Return the (x, y) coordinate for the center point of the cell that contains the specified text.  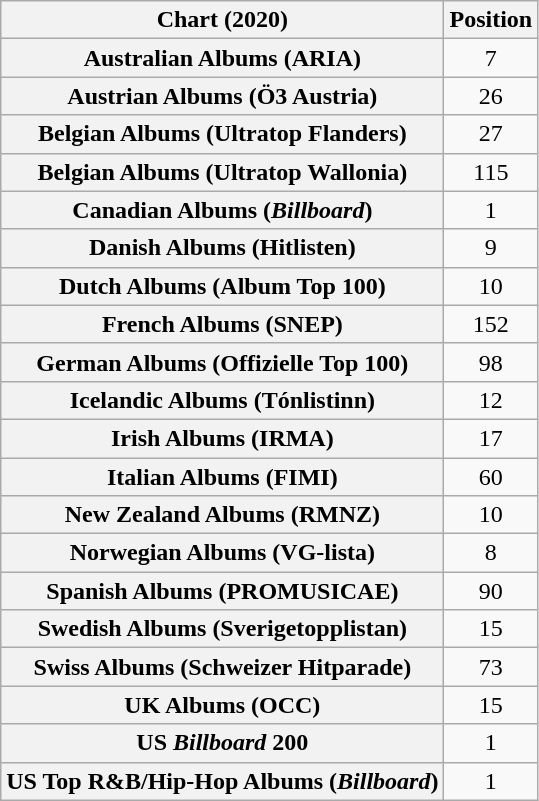
Spanish Albums (PROMUSICAE) (222, 591)
Belgian Albums (Ultratop Flanders) (222, 134)
Austrian Albums (Ö3 Austria) (222, 96)
Canadian Albums (Billboard) (222, 210)
17 (491, 438)
Irish Albums (IRMA) (222, 438)
12 (491, 400)
115 (491, 172)
90 (491, 591)
US Billboard 200 (222, 743)
Norwegian Albums (VG-lista) (222, 553)
UK Albums (OCC) (222, 705)
8 (491, 553)
73 (491, 667)
27 (491, 134)
Swiss Albums (Schweizer Hitparade) (222, 667)
Chart (2020) (222, 20)
Swedish Albums (Sverigetopplistan) (222, 629)
New Zealand Albums (RMNZ) (222, 515)
26 (491, 96)
Belgian Albums (Ultratop Wallonia) (222, 172)
9 (491, 248)
Position (491, 20)
German Albums (Offizielle Top 100) (222, 362)
98 (491, 362)
Icelandic Albums (Tónlistinn) (222, 400)
Dutch Albums (Album Top 100) (222, 286)
Danish Albums (Hitlisten) (222, 248)
Italian Albums (FIMI) (222, 477)
Australian Albums (ARIA) (222, 58)
French Albums (SNEP) (222, 324)
US Top R&B/Hip-Hop Albums (Billboard) (222, 781)
7 (491, 58)
152 (491, 324)
60 (491, 477)
